Detect which cell encompasses the target text, then output its (X, Y) center coordinate. 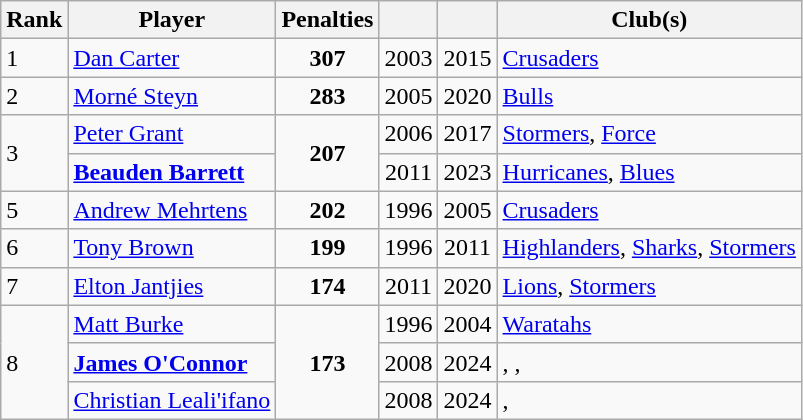
7 (34, 286)
Andrew Mehrtens (172, 210)
Penalties (328, 20)
202 (328, 210)
Hurricanes, Blues (649, 172)
173 (328, 362)
Highlanders, Sharks, Stormers (649, 248)
1 (34, 58)
199 (328, 248)
2006 (408, 134)
Matt Burke (172, 324)
Stormers, Force (649, 134)
Lions, Stormers (649, 286)
2023 (468, 172)
James O'Connor (172, 362)
Waratahs (649, 324)
Club(s) (649, 20)
Elton Jantjies (172, 286)
Peter Grant (172, 134)
Christian Leali'ifano (172, 400)
174 (328, 286)
Morné Steyn (172, 96)
, , (649, 362)
2015 (468, 58)
307 (328, 58)
Rank (34, 20)
6 (34, 248)
2017 (468, 134)
2 (34, 96)
283 (328, 96)
Bulls (649, 96)
Beauden Barrett (172, 172)
5 (34, 210)
, (649, 400)
2003 (408, 58)
Tony Brown (172, 248)
8 (34, 362)
Player (172, 20)
Dan Carter (172, 58)
2004 (468, 324)
3 (34, 153)
207 (328, 153)
